From the cell containing the given text, extract its center point as (X, Y) coordinate. 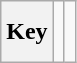
Key (27, 32)
